Search for the cell housing the specified text and yield its [X, Y] center coordinate. 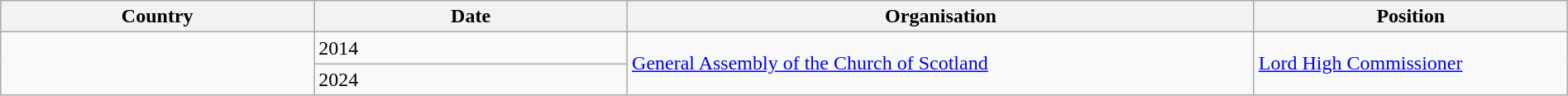
Lord High Commissioner [1411, 64]
2014 [471, 48]
General Assembly of the Church of Scotland [941, 64]
2024 [471, 79]
Date [471, 17]
Organisation [941, 17]
Position [1411, 17]
Country [157, 17]
